Extract the [x, y] coordinate from the center of the cell holding the provided text.  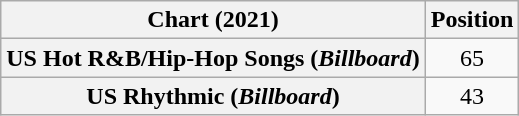
65 [472, 58]
43 [472, 96]
US Hot R&B/Hip-Hop Songs (Billboard) [213, 58]
Chart (2021) [213, 20]
Position [472, 20]
US Rhythmic (Billboard) [213, 96]
